Extract the (x, y) coordinate from the center of the cell holding the provided text.  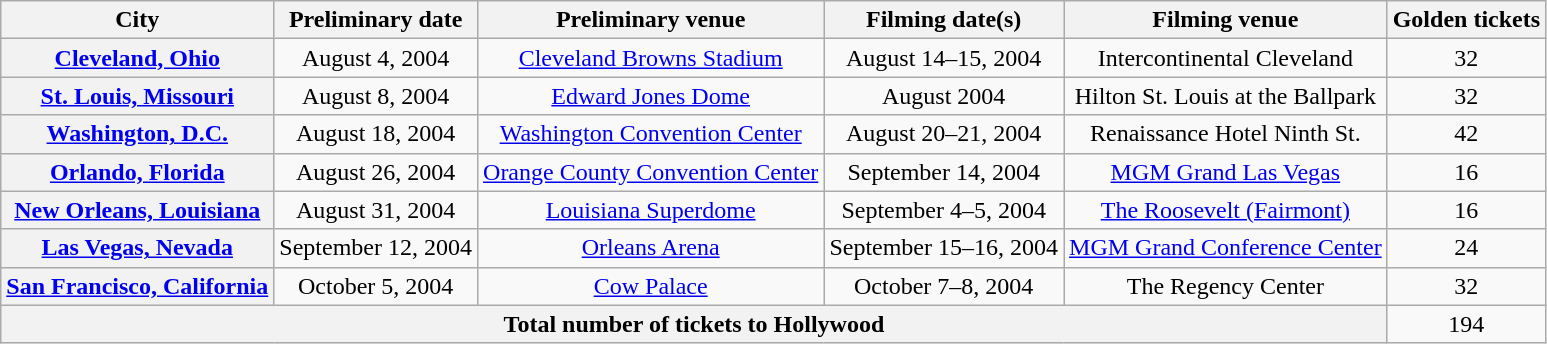
Preliminary venue (651, 20)
Las Vegas, Nevada (138, 248)
Cleveland, Ohio (138, 58)
August 18, 2004 (376, 134)
194 (1466, 324)
Intercontinental Cleveland (1226, 58)
Washington Convention Center (651, 134)
Cleveland Browns Stadium (651, 58)
Washington, D.C. (138, 134)
October 7–8, 2004 (944, 286)
Golden tickets (1466, 20)
City (138, 20)
Renaissance Hotel Ninth St. (1226, 134)
Filming venue (1226, 20)
Orlando, Florida (138, 172)
Filming date(s) (944, 20)
Hilton St. Louis at the Ballpark (1226, 96)
August 20–21, 2004 (944, 134)
Preliminary date (376, 20)
San Francisco, California (138, 286)
Edward Jones Dome (651, 96)
Cow Palace (651, 286)
Louisiana Superdome (651, 210)
MGM Grand Las Vegas (1226, 172)
New Orleans, Louisiana (138, 210)
Orange County Convention Center (651, 172)
42 (1466, 134)
August 2004 (944, 96)
September 14, 2004 (944, 172)
September 4–5, 2004 (944, 210)
St. Louis, Missouri (138, 96)
August 14–15, 2004 (944, 58)
August 4, 2004 (376, 58)
September 15–16, 2004 (944, 248)
MGM Grand Conference Center (1226, 248)
September 12, 2004 (376, 248)
October 5, 2004 (376, 286)
The Roosevelt (Fairmont) (1226, 210)
24 (1466, 248)
Orleans Arena (651, 248)
August 31, 2004 (376, 210)
August 8, 2004 (376, 96)
August 26, 2004 (376, 172)
Total number of tickets to Hollywood (694, 324)
The Regency Center (1226, 286)
